Return [x, y] of the center of cell containing provided text 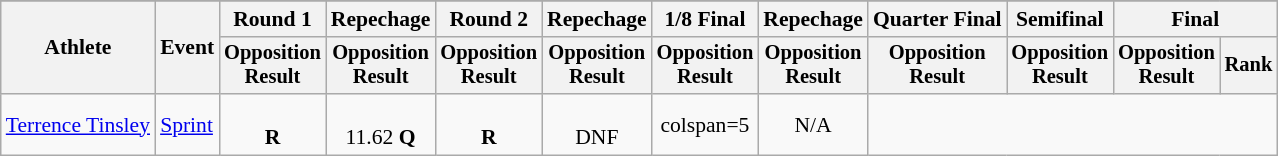
Rank [1249, 66]
Quarter Final [938, 19]
Round 1 [272, 19]
Sprint [187, 124]
1/8 Final [706, 19]
N/A [813, 124]
colspan=5 [706, 124]
Athlete [78, 48]
Event [187, 48]
Round 2 [488, 19]
Final [1195, 19]
Terrence Tinsley [78, 124]
11.62 Q [381, 124]
DNF [597, 124]
Semifinal [1060, 19]
